Capture the cell that displays the provided text and extract its (x, y) central coordinate. 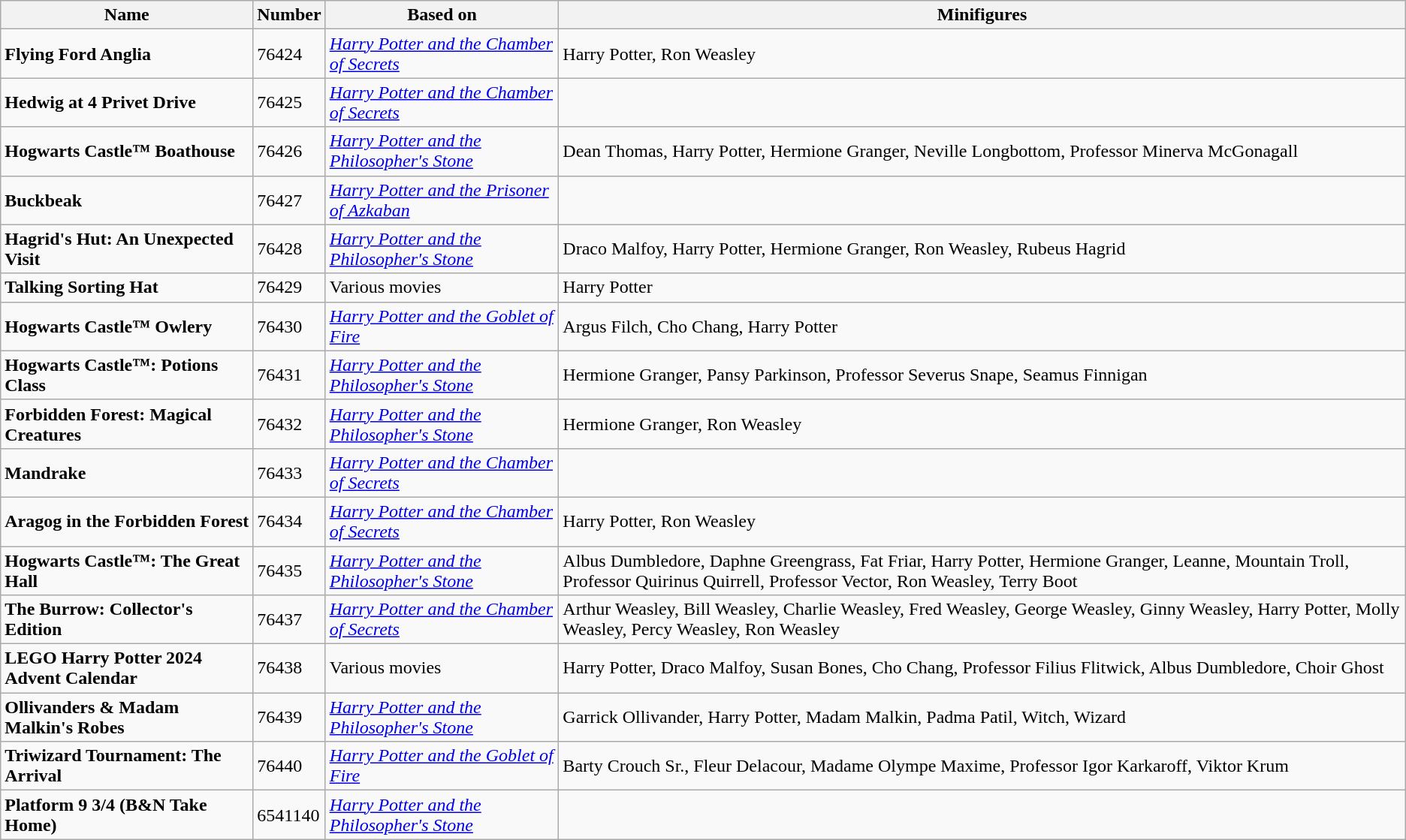
Hermione Granger, Pansy Parkinson, Professor Severus Snape, Seamus Finnigan (982, 375)
Draco Malfoy, Harry Potter, Hermione Granger, Ron Weasley, Rubeus Hagrid (982, 249)
76434 (289, 521)
76437 (289, 620)
Buckbeak (127, 200)
76428 (289, 249)
Forbidden Forest: Magical Creatures (127, 423)
Dean Thomas, Harry Potter, Hermione Granger, Neville Longbottom, Professor Minerva McGonagall (982, 152)
Aragog in the Forbidden Forest (127, 521)
76432 (289, 423)
Minifigures (982, 15)
Hermione Granger, Ron Weasley (982, 423)
76425 (289, 102)
Talking Sorting Hat (127, 288)
Based on (442, 15)
Hagrid's Hut: An Unexpected Visit (127, 249)
Hedwig at 4 Privet Drive (127, 102)
Hogwarts Castle™ Owlery (127, 326)
Harry Potter (982, 288)
Harry Potter, Draco Malfoy, Susan Bones, Cho Chang, Professor Filius Flitwick, Albus Dumbledore, Choir Ghost (982, 668)
Argus Filch, Cho Chang, Harry Potter (982, 326)
Ollivanders & Madam Malkin's Robes (127, 718)
76438 (289, 668)
Number (289, 15)
The Burrow: Collector's Edition (127, 620)
76429 (289, 288)
Mandrake (127, 473)
Hogwarts Castle™: Potions Class (127, 375)
6541140 (289, 815)
76426 (289, 152)
76435 (289, 571)
76431 (289, 375)
Name (127, 15)
Garrick Ollivander, Harry Potter, Madam Malkin, Padma Patil, Witch, Wizard (982, 718)
Harry Potter and the Prisoner of Azkaban (442, 200)
Hogwarts Castle™ Boathouse (127, 152)
Triwizard Tournament: The Arrival (127, 766)
LEGO Harry Potter 2024 Advent Calendar (127, 668)
76440 (289, 766)
Flying Ford Anglia (127, 54)
76424 (289, 54)
76433 (289, 473)
Barty Crouch Sr., Fleur Delacour, Madame Olympe Maxime, Professor Igor Karkaroff, Viktor Krum (982, 766)
76430 (289, 326)
Hogwarts Castle™: The Great Hall (127, 571)
76427 (289, 200)
Platform 9 3/4 (B&N Take Home) (127, 815)
Arthur Weasley, Bill Weasley, Charlie Weasley, Fred Weasley, George Weasley, Ginny Weasley, Harry Potter, Molly Weasley, Percy Weasley, Ron Weasley (982, 620)
76439 (289, 718)
